Determine the [X, Y] coordinate at the center of the cell enclosing the given text.  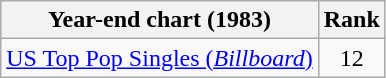
Year-end chart (1983) [160, 20]
US Top Pop Singles (Billboard) [160, 58]
12 [352, 58]
Rank [352, 20]
